Pinpoint the cell where the given text exists, returning its [x, y] midpoint coordinate. 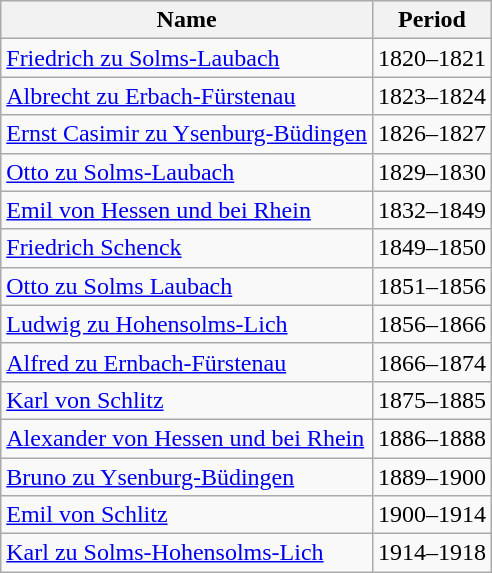
Period [432, 20]
1875–1885 [432, 400]
1832–1849 [432, 210]
1900–1914 [432, 515]
Ludwig zu Hohensolms-Lich [187, 324]
1820–1821 [432, 58]
Otto zu Solms-Laubach [187, 172]
Ernst Casimir zu Ysenburg-Büdingen [187, 134]
Albrecht zu Erbach-Fürstenau [187, 96]
Otto zu Solms Laubach [187, 286]
1823–1824 [432, 96]
Name [187, 20]
Karl von Schlitz [187, 400]
1826–1827 [432, 134]
1856–1866 [432, 324]
1849–1850 [432, 248]
Alexander von Hessen und bei Rhein [187, 438]
1914–1918 [432, 553]
Friedrich zu Solms-Laubach [187, 58]
Friedrich Schenck [187, 248]
Emil von Hessen und bei Rhein [187, 210]
Karl zu Solms-Hohensolms-Lich [187, 553]
1829–1830 [432, 172]
1889–1900 [432, 477]
1851–1856 [432, 286]
1886–1888 [432, 438]
Alfred zu Ernbach-Fürstenau [187, 362]
Emil von Schlitz [187, 515]
1866–1874 [432, 362]
Bruno zu Ysenburg-Büdingen [187, 477]
